Identify which cell holds the provided text, then report its (x, y) central coordinate. 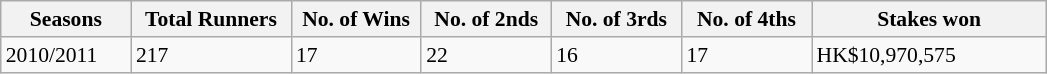
2010/2011 (66, 55)
Total Runners (211, 19)
No. of 2nds (486, 19)
22 (486, 55)
No. of Wins (356, 19)
16 (616, 55)
217 (211, 55)
HK$10,970,575 (930, 55)
Stakes won (930, 19)
Seasons (66, 19)
No. of 4ths (746, 19)
No. of 3rds (616, 19)
